Find where the given text appears and provide that cell's center as (X, Y) coordinate. 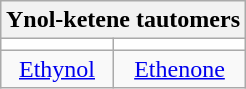
Ethenone (180, 69)
Ethynol (56, 69)
Ynol-ketene tautomers (122, 20)
